Capture the cell that displays the provided text and extract its [X, Y] central coordinate. 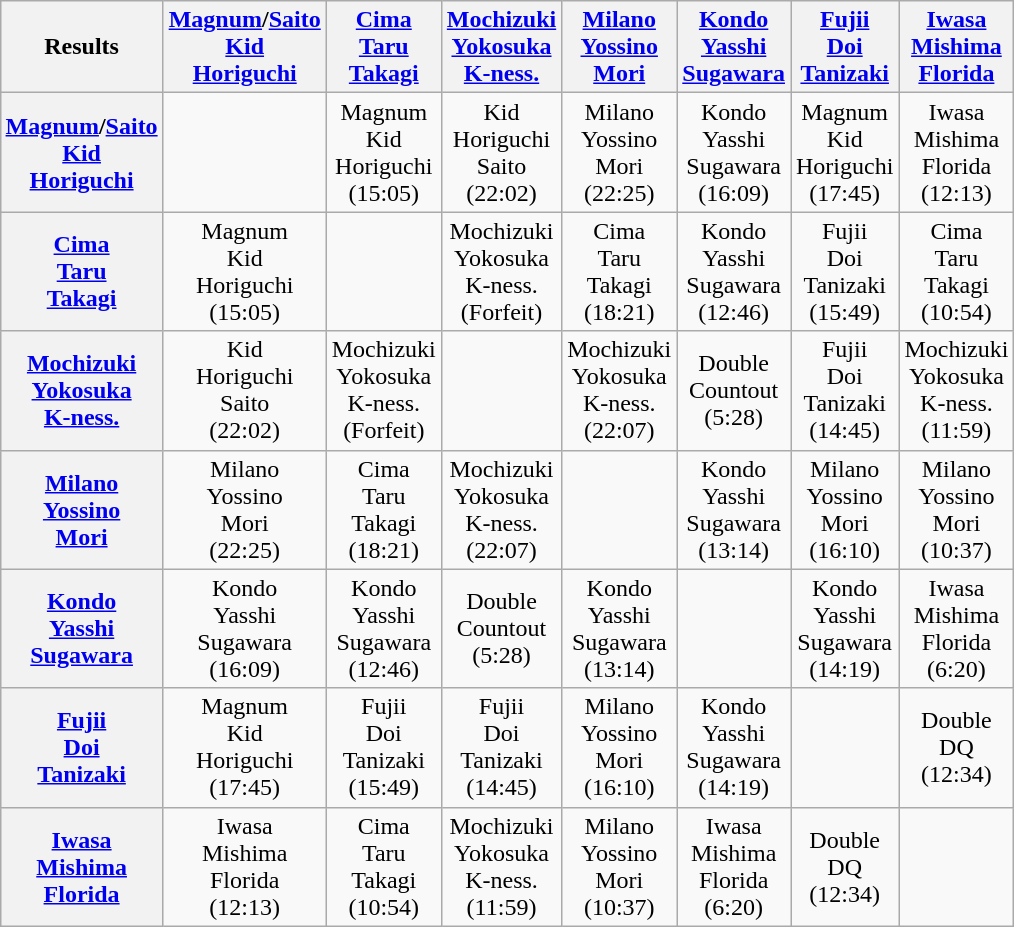
Results [82, 47]
